From the cell containing the given text, extract its center point as [X, Y] coordinate. 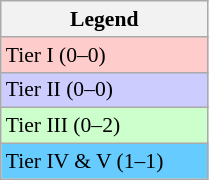
Tier II (0–0) [104, 90]
Tier III (0–2) [104, 126]
Legend [104, 19]
Tier I (0–0) [104, 55]
Tier IV & V (1–1) [104, 162]
